For the text-containing cell, return its midpoint in [x, y] coordinate format. 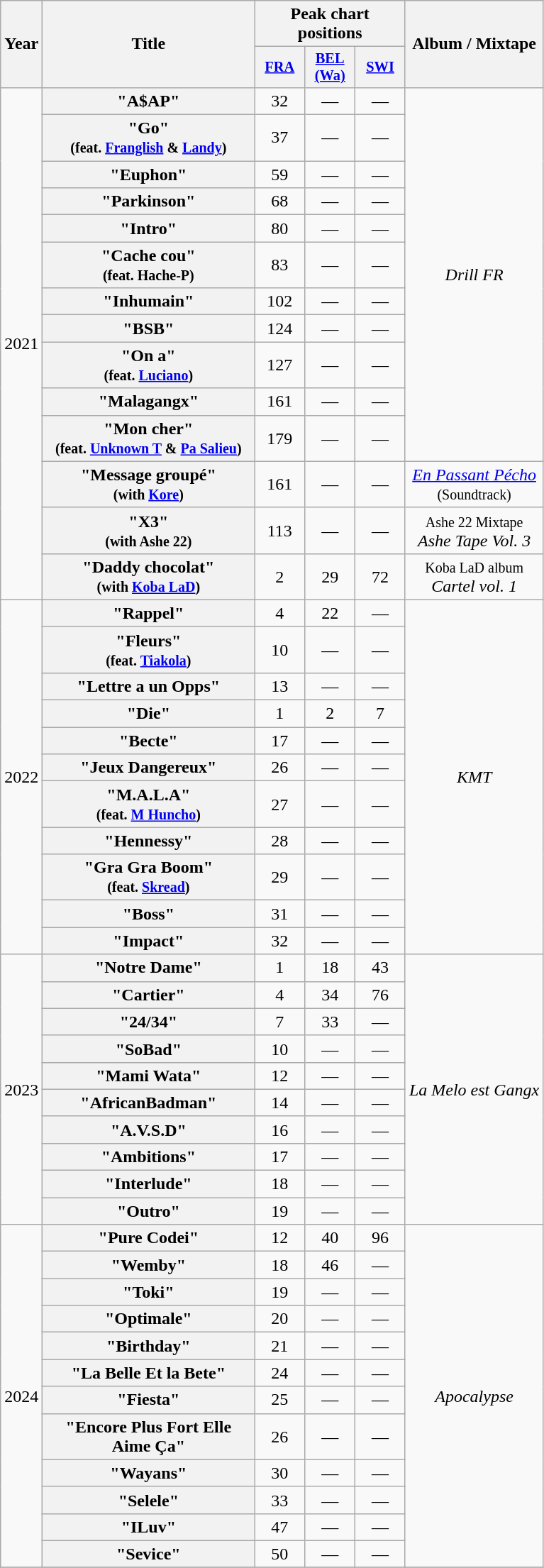
"Gra Gra Boom"(feat. Skread) [149, 877]
"BSB" [149, 328]
"Toki" [149, 1292]
"Boss" [149, 914]
"Sevice" [149, 1554]
27 [279, 805]
"Lettre a un Opps" [149, 686]
"Go"(feat. Franglish & Landy) [149, 138]
"Mon cher"(feat. Unknown T & Pa Salieu) [149, 438]
2022 [21, 777]
127 [279, 365]
14 [279, 1103]
"Encore Plus Fort Elle Aime Ça" [149, 1436]
24 [279, 1373]
102 [279, 302]
Title [149, 44]
21 [279, 1346]
47 [279, 1527]
113 [279, 531]
34 [331, 995]
"Ambitions" [149, 1156]
28 [279, 841]
BEL(Wa) [331, 67]
"Optimale" [149, 1319]
72 [380, 576]
"A.V.S.D" [149, 1130]
"Malagangx" [149, 402]
"24/34" [149, 1022]
2021 [21, 343]
"Outro" [149, 1211]
22 [331, 613]
En Passant Pécho(Soundtrack) [474, 484]
31 [279, 914]
83 [279, 265]
96 [380, 1238]
"SoBad" [149, 1049]
Album / Mixtape [474, 44]
"Rappel" [149, 613]
"Impact" [149, 941]
46 [331, 1265]
"Die" [149, 714]
13 [279, 686]
"Parkinson" [149, 201]
2023 [21, 1090]
"Cartier" [149, 995]
"X3"(with Ashe 22) [149, 531]
25 [279, 1400]
"AfricanBadman" [149, 1103]
16 [279, 1130]
La Melo est Gangx [474, 1090]
"Wayans" [149, 1473]
FRA [279, 67]
20 [279, 1319]
2024 [21, 1396]
Year [21, 44]
"Message groupé" (with Kore) [149, 484]
"Pure Codei" [149, 1238]
"Hennessy" [149, 841]
43 [380, 968]
179 [279, 438]
"Intro" [149, 228]
37 [279, 138]
SWI [380, 67]
"Mami Wata" [149, 1076]
30 [279, 1473]
"Notre Dame" [149, 968]
40 [331, 1238]
Drill FR [474, 274]
59 [279, 175]
"Selele" [149, 1500]
68 [279, 201]
"Wemby" [149, 1265]
Apocalypse [474, 1396]
Ashe 22 MixtapeAshe Tape Vol. 3 [474, 531]
"M.A.L.A"(feat. M Huncho) [149, 805]
"Euphon" [149, 175]
"A$AP" [149, 101]
"Jeux Dangereux" [149, 768]
"Inhumain" [149, 302]
"Fiesta" [149, 1400]
Koba LaD albumCartel vol. 1 [474, 576]
76 [380, 995]
KMT [474, 777]
"Daddy chocolat"(with Koba LaD) [149, 576]
50 [279, 1554]
"ILuv" [149, 1527]
"Becte" [149, 741]
"Interlude" [149, 1184]
124 [279, 328]
80 [279, 228]
"Birthday" [149, 1346]
"Cache cou"(feat. Hache-P) [149, 265]
Peak chart positions [331, 24]
"On a"(feat. Luciano) [149, 365]
"La Belle Et la Bete" [149, 1373]
"Fleurs"(feat. Tiakola) [149, 650]
